Pinpoint the cell where the given text exists, returning its [X, Y] midpoint coordinate. 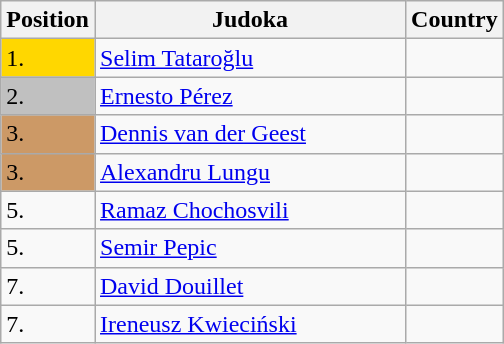
Ireneusz Kwieciński [250, 324]
Alexandru Lungu [250, 172]
Semir Pepic [250, 248]
2. [48, 96]
1. [48, 58]
David Douillet [250, 286]
Ramaz Chochosvili [250, 210]
Ernesto Pérez [250, 96]
Judoka [250, 20]
Position [48, 20]
Country [455, 20]
Dennis van der Geest [250, 134]
Selim Tataroğlu [250, 58]
